Find where the given text appears and provide that cell's center as (X, Y) coordinate. 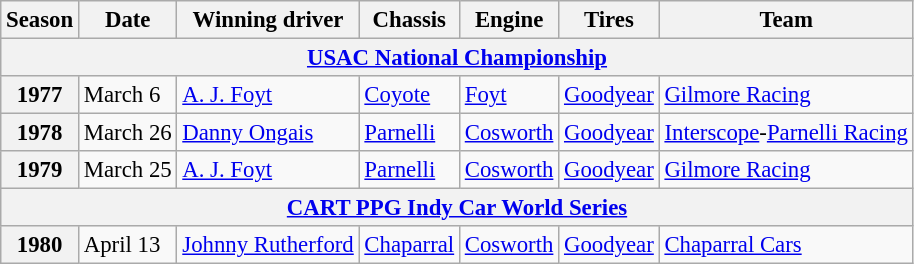
1980 (40, 245)
Date (128, 20)
CART PPG Indy Car World Series (458, 208)
March 25 (128, 170)
Winning driver (268, 20)
1978 (40, 133)
Foyt (508, 95)
Chaparral Cars (786, 245)
1979 (40, 170)
Tires (609, 20)
Engine (508, 20)
April 13 (128, 245)
Chassis (409, 20)
Danny Ongais (268, 133)
Interscope-Parnelli Racing (786, 133)
Season (40, 20)
Chaparral (409, 245)
March 6 (128, 95)
Team (786, 20)
Coyote (409, 95)
1977 (40, 95)
March 26 (128, 133)
USAC National Championship (458, 58)
Johnny Rutherford (268, 245)
